Identify which cell holds the provided text, then report its [X, Y] central coordinate. 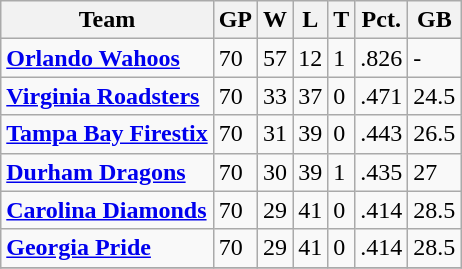
33 [276, 96]
- [434, 58]
Tampa Bay Firestix [107, 134]
GP [235, 20]
Carolina Diamonds [107, 210]
Orlando Wahoos [107, 58]
.435 [382, 172]
57 [276, 58]
Durham Dragons [107, 172]
T [342, 20]
Team [107, 20]
Georgia Pride [107, 248]
37 [310, 96]
26.5 [434, 134]
30 [276, 172]
W [276, 20]
27 [434, 172]
.826 [382, 58]
24.5 [434, 96]
L [310, 20]
.471 [382, 96]
Pct. [382, 20]
12 [310, 58]
Virginia Roadsters [107, 96]
GB [434, 20]
.443 [382, 134]
31 [276, 134]
